Output the (X, Y) coordinate of the center of the cell containing the given text.  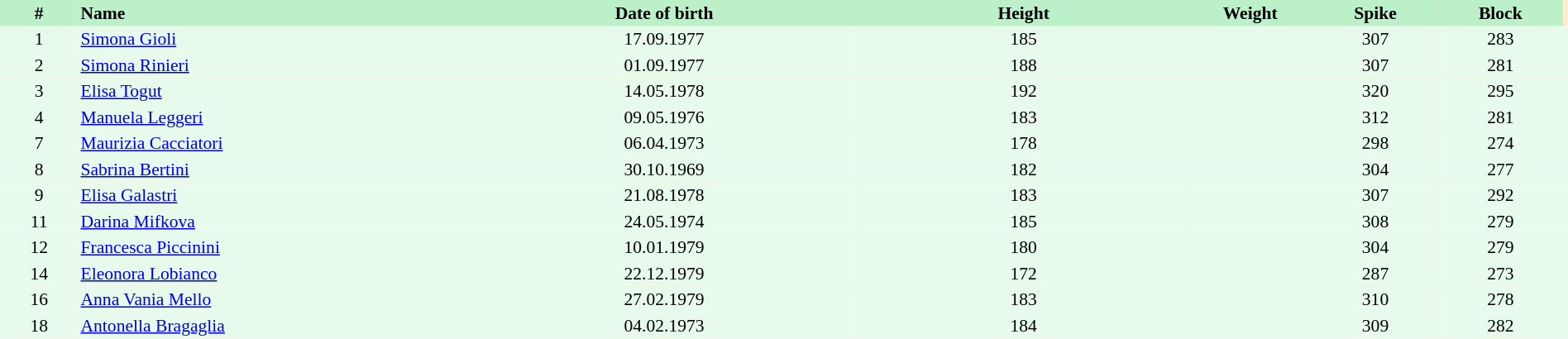
Manuela Leggeri (273, 117)
Sabrina Bertini (273, 169)
Simona Rinieri (273, 65)
Elisa Galastri (273, 195)
309 (1374, 326)
27.02.1979 (664, 299)
277 (1500, 169)
16 (39, 299)
22.12.1979 (664, 274)
7 (39, 144)
10.01.1979 (664, 248)
# (39, 13)
Eleonora Lobianco (273, 274)
287 (1374, 274)
180 (1024, 248)
Elisa Togut (273, 91)
310 (1374, 299)
308 (1374, 222)
274 (1500, 144)
295 (1500, 91)
09.05.1976 (664, 117)
298 (1374, 144)
178 (1024, 144)
Simona Gioli (273, 40)
24.05.1974 (664, 222)
1 (39, 40)
Name (273, 13)
Darina Mifkova (273, 222)
8 (39, 169)
184 (1024, 326)
Date of birth (664, 13)
06.04.1973 (664, 144)
312 (1374, 117)
172 (1024, 274)
273 (1500, 274)
4 (39, 117)
192 (1024, 91)
18 (39, 326)
01.09.1977 (664, 65)
Spike (1374, 13)
292 (1500, 195)
283 (1500, 40)
17.09.1977 (664, 40)
320 (1374, 91)
14.05.1978 (664, 91)
04.02.1973 (664, 326)
Maurizia Cacciatori (273, 144)
282 (1500, 326)
Francesca Piccinini (273, 248)
2 (39, 65)
Block (1500, 13)
Weight (1250, 13)
21.08.1978 (664, 195)
30.10.1969 (664, 169)
278 (1500, 299)
9 (39, 195)
3 (39, 91)
14 (39, 274)
12 (39, 248)
11 (39, 222)
Antonella Bragaglia (273, 326)
Anna Vania Mello (273, 299)
Height (1024, 13)
188 (1024, 65)
182 (1024, 169)
